Find where the given text appears and provide that cell's center as [x, y] coordinate. 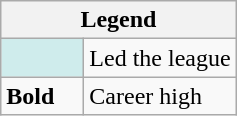
Legend [118, 20]
Bold [42, 96]
Led the league [160, 58]
Career high [160, 96]
